Detect which cell encompasses the target text, then output its [X, Y] center coordinate. 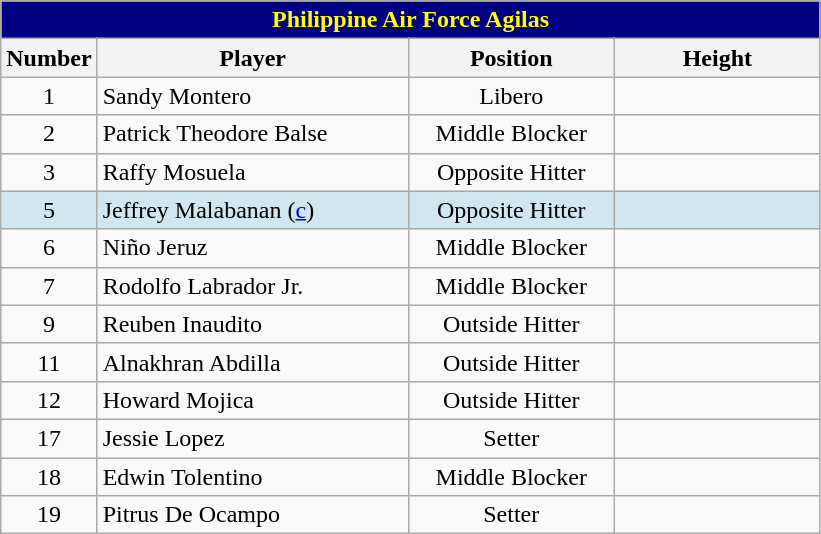
2 [49, 134]
7 [49, 286]
Howard Mojica [252, 400]
Height [717, 58]
Patrick Theodore Balse [252, 134]
17 [49, 438]
Jessie Lopez [252, 438]
Sandy Montero [252, 96]
9 [49, 324]
12 [49, 400]
Rodolfo Labrador Jr. [252, 286]
5 [49, 210]
6 [49, 248]
1 [49, 96]
Jeffrey Malabanan (c) [252, 210]
Alnakhran Abdilla [252, 362]
3 [49, 172]
Number [49, 58]
Libero [511, 96]
18 [49, 477]
Pitrus De Ocampo [252, 515]
Player [252, 58]
11 [49, 362]
Reuben Inaudito [252, 324]
Niño Jeruz [252, 248]
19 [49, 515]
Philippine Air Force Agilas [411, 20]
Raffy Mosuela [252, 172]
Edwin Tolentino [252, 477]
Position [511, 58]
